Detect which cell encompasses the target text, then output its [X, Y] center coordinate. 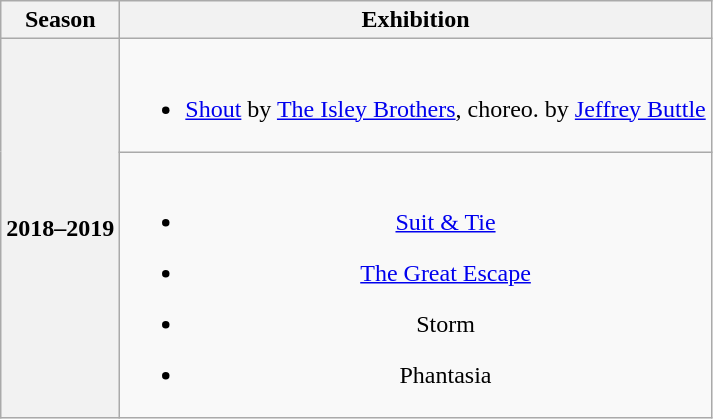
Suit & Tie The Great Escape Storm Phantasia [416, 285]
Season [60, 20]
2018–2019 [60, 228]
Exhibition [416, 20]
Shout by The Isley Brothers, choreo. by Jeffrey Buttle [416, 96]
